From the cell containing the given text, extract its center point as (X, Y) coordinate. 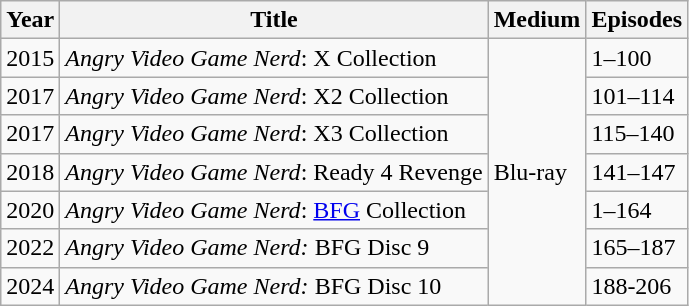
2022 (30, 248)
Medium (537, 20)
2015 (30, 58)
Episodes (637, 20)
Year (30, 20)
188-206 (637, 286)
115–140 (637, 134)
Angry Video Game Nerd: BFG Collection (274, 210)
Angry Video Game Nerd: BFG Disc 10 (274, 286)
141–147 (637, 172)
Angry Video Game Nerd: BFG Disc 9 (274, 248)
Angry Video Game Nerd: X3 Collection (274, 134)
2018 (30, 172)
Blu-ray (537, 172)
165–187 (637, 248)
101–114 (637, 96)
Angry Video Game Nerd: Ready 4 Revenge (274, 172)
1–164 (637, 210)
Title (274, 20)
Angry Video Game Nerd: X Collection (274, 58)
Angry Video Game Nerd: X2 Collection (274, 96)
2024 (30, 286)
1–100 (637, 58)
2020 (30, 210)
